Capture the cell that displays the provided text and extract its [x, y] central coordinate. 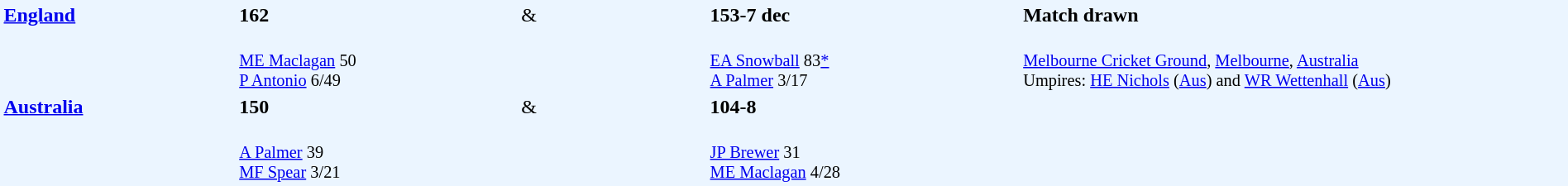
Australia [119, 139]
Match drawn [1293, 15]
162 [378, 15]
104-8 [864, 107]
ME Maclagan 50 P Antonio 6/49 [378, 61]
153-7 dec [864, 15]
JP Brewer 31 ME Maclagan 4/28 [864, 152]
England [119, 47]
Melbourne Cricket Ground, Melbourne, Australia Umpires: HE Nichols (Aus) and WR Wettenhall (Aus) [1293, 107]
150 [378, 107]
A Palmer 39 MF Spear 3/21 [378, 152]
EA Snowball 83* A Palmer 3/17 [864, 61]
